Return (X, Y) of the center of cell containing provided text 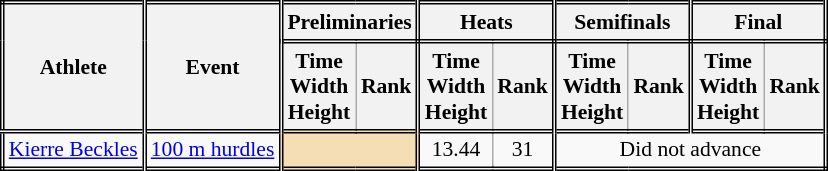
Kierre Beckles (73, 150)
100 m hurdles (212, 150)
Did not advance (690, 150)
Semifinals (622, 22)
Event (212, 67)
13.44 (455, 150)
31 (523, 150)
Heats (486, 22)
Preliminaries (350, 22)
Final (758, 22)
Athlete (73, 67)
